Output the (x, y) coordinate of the center of the cell containing the given text.  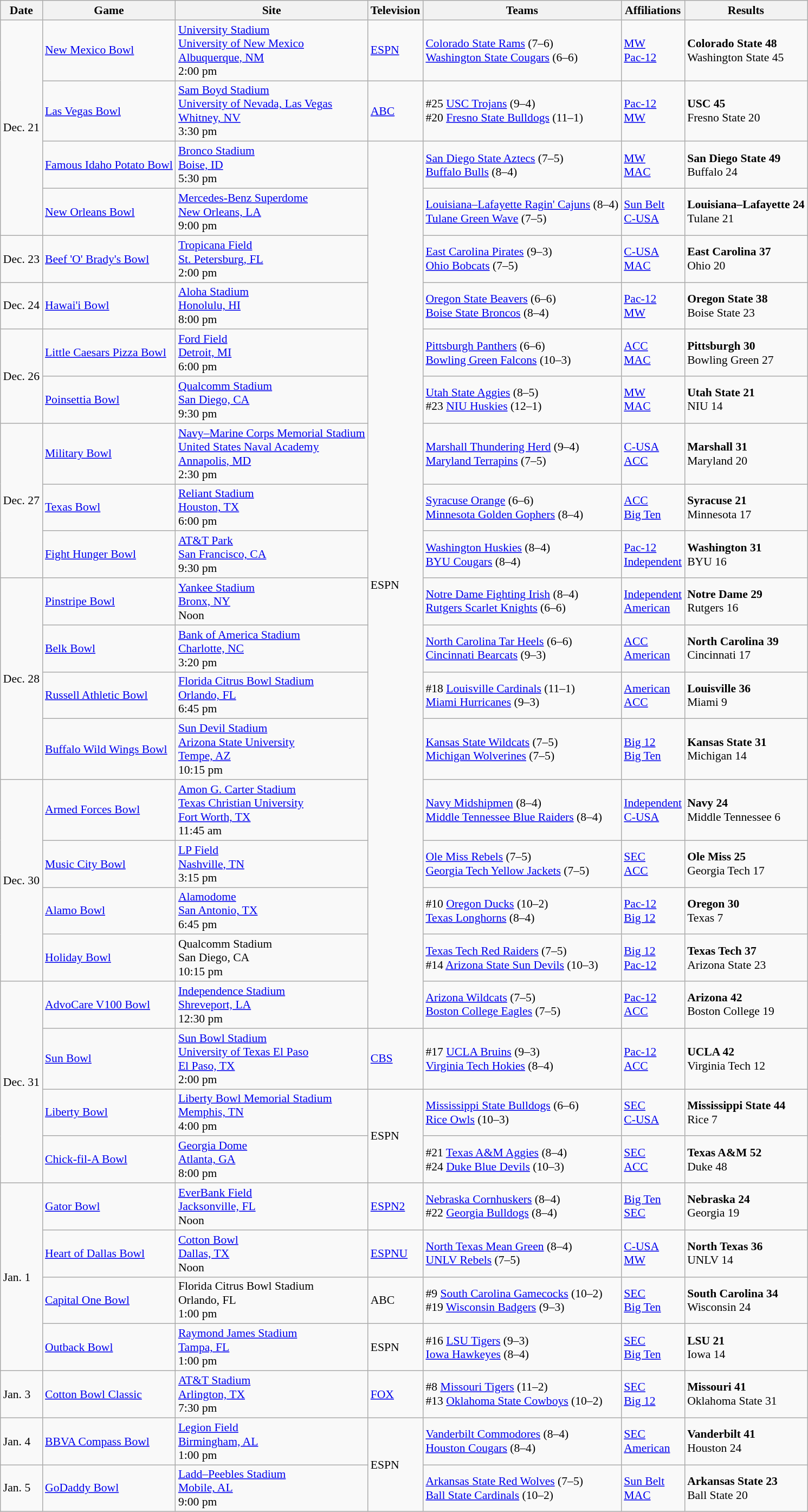
Pac-12Big 12 (652, 911)
Oregon 30Texas 7 (746, 911)
#10 Oregon Ducks (10–2)Texas Longhorns (8–4) (522, 911)
Washington Huskies (8–4)BYU Cougars (8–4) (522, 555)
San Diego State Aztecs (7–5)Buffalo Bulls (8–4) (522, 165)
Washington 31BYU 16 (746, 555)
Utah State 21NIU 14 (746, 400)
#8 Missouri Tigers (11–2)#13 Oklahoma State Cowboys (10–2) (522, 1394)
North Texas 36UNLV 14 (746, 1253)
University StadiumUniversity of New MexicoAlbuquerque, NM2:00 pm (272, 50)
Poinsettia Bowl (109, 400)
Dec. 30 (22, 880)
North Carolina Tar Heels (6–6)Cincinnati Bearcats (9–3) (522, 648)
Aloha StadiumHonolulu, HI8:00 pm (272, 306)
AT&T StadiumArlington, TX7:30 pm (272, 1394)
Dec. 26 (22, 376)
Buffalo Wild Wings Bowl (109, 749)
Colorado State Rams (7–6)Washington State Cougars (6–6) (522, 50)
Arkansas State Red Wolves (7–5)Ball State Cardinals (10–2) (522, 1489)
Reliant StadiumHouston, TX6:00 pm (272, 507)
Big TenSEC (652, 1207)
Marshall Thundering Herd (9–4)Maryland Terrapins (7–5) (522, 454)
Syracuse 21Minnesota 17 (746, 507)
Ole Miss Rebels (7–5)Georgia Tech Yellow Jackets (7–5) (522, 864)
Sam Boyd StadiumUniversity of Nevada, Las VegasWhitney, NV3:30 pm (272, 111)
Louisiana–Lafayette Ragin' Cajuns (8–4)Tulane Green Wave (7–5) (522, 213)
Sun Devil StadiumArizona State UniversityTempe, AZ10:15 pm (272, 749)
New Orleans Bowl (109, 213)
Belk Bowl (109, 648)
Notre Dame Fighting Irish (8–4)Rutgers Scarlet Knights (6–6) (522, 602)
Dec. 28 (22, 679)
Dec. 31 (22, 1082)
Utah State Aggies (8–5)#23 NIU Huskies (12–1) (522, 400)
Kansas State Wildcats (7–5)Michigan Wolverines (7–5) (522, 749)
Capital One Bowl (109, 1300)
Georgia DomeAtlanta, GA8:00 pm (272, 1160)
Bronco StadiumBoise, ID5:30 pm (272, 165)
#21 Texas A&M Aggies (8–4)#24 Duke Blue Devils (10–3) (522, 1160)
Affiliations (652, 10)
CBS (396, 1059)
Dec. 21 (22, 128)
North Carolina 39Cincinnati 17 (746, 648)
SECBig 12 (652, 1394)
Arizona Wildcats (7–5)Boston College Eagles (7–5) (522, 1005)
Pittsburgh 30Bowling Green 27 (746, 353)
Famous Idaho Potato Bowl (109, 165)
East Carolina 37Ohio 20 (746, 259)
IndependentC-USA (652, 810)
Texas A&M 52Duke 48 (746, 1160)
Qualcomm Stadium San Diego, CA 10:15 pm (272, 958)
Game (109, 10)
Armed Forces Bowl (109, 810)
Alamo Bowl (109, 911)
Florida Citrus Bowl StadiumOrlando, FL1:00 pm (272, 1300)
USC 45Fresno State 20 (746, 111)
Date (22, 10)
IndependentAmerican (652, 602)
Television (396, 10)
Russell Athletic Bowl (109, 695)
Texas Bowl (109, 507)
Qualcomm StadiumSan Diego, CA9:30 pm (272, 400)
Texas Tech 37Arizona State 23 (746, 958)
Vanderbilt Commodores (8–4)Houston Cougars (8–4) (522, 1441)
Colorado State 48Washington State 45 (746, 50)
Dec. 24 (22, 306)
Teams (522, 10)
Legion FieldBirmingham, AL1:00 pm (272, 1441)
Jan. 1 (22, 1277)
Dec. 27 (22, 501)
New Mexico Bowl (109, 50)
Syracuse Orange (6–6)Minnesota Golden Gophers (8–4) (522, 507)
Jan. 4 (22, 1441)
LSU 21Iowa 14 (746, 1348)
Navy–Marine Corps Memorial StadiumUnited States Naval AcademyAnnapolis, MD2:30 pm (272, 454)
Ladd–Peebles StadiumMobile, AL9:00 pm (272, 1489)
LP FieldNashville, TN3:15 pm (272, 864)
Vanderbilt 41Houston 24 (746, 1441)
Amon G. Carter StadiumTexas Christian UniversityFort Worth, TX11:45 am (272, 810)
Cotton Bowl Classic (109, 1394)
Arkansas State 23Ball State 20 (746, 1489)
AmericanACC (652, 695)
Gator Bowl (109, 1207)
Dec. 23 (22, 259)
Pinstripe Bowl (109, 602)
Oregon State 38Boise State 23 (746, 306)
Raymond James StadiumTampa, FL1:00 pm (272, 1348)
SECAmerican (652, 1441)
Big 12Pac-12 (652, 958)
Sun BeltMAC (652, 1489)
ACCBig Ten (652, 507)
Site (272, 10)
Navy Midshipmen (8–4)Middle Tennessee Blue Raiders (8–4) (522, 810)
Liberty Bowl (109, 1112)
Missouri 41Oklahoma State 31 (746, 1394)
Ole Miss 25Georgia Tech 17 (746, 864)
C-USAACC (652, 454)
Bank of America StadiumCharlotte, NC3:20 pm (272, 648)
#18 Louisville Cardinals (11–1) Miami Hurricanes (9–3) (522, 695)
Louisville 36Miami 9 (746, 695)
Oregon State Beavers (6–6) Boise State Broncos (8–4) (522, 306)
Hawai'i Bowl (109, 306)
ACCMAC (652, 353)
#16 LSU Tigers (9–3)Iowa Hawkeyes (8–4) (522, 1348)
ACCAmerican (652, 648)
Military Bowl (109, 454)
Big 12Big Ten (652, 749)
Nebraska 24Georgia 19 (746, 1207)
EverBank FieldJacksonville, FLNoon (272, 1207)
Jan. 3 (22, 1394)
Marshall 31Maryland 20 (746, 454)
Heart of Dallas Bowl (109, 1253)
AlamodomeSan Antonio, TX6:45 pm (272, 911)
Mercedes-Benz SuperdomeNew Orleans, LA9:00 pm (272, 213)
Mississippi State Bulldogs (6–6)Rice Owls (10–3) (522, 1112)
Little Caesars Pizza Bowl (109, 353)
BBVA Compass Bowl (109, 1441)
UCLA 42Virginia Tech 12 (746, 1059)
Las Vegas Bowl (109, 111)
San Diego State 49Buffalo 24 (746, 165)
Tropicana FieldSt. Petersburg, FL2:00 pm (272, 259)
ESPNU (396, 1253)
FOX (396, 1394)
Nebraska Cornhuskers (8–4)#22 Georgia Bulldogs (8–4) (522, 1207)
C-USAMAC (652, 259)
Mississippi State 44Rice 7 (746, 1112)
Notre Dame 29Rutgers 16 (746, 602)
Independence StadiumShreveport, LA12:30 pm (272, 1005)
Music City Bowl (109, 864)
Cotton BowlDallas, TXNoon (272, 1253)
Liberty Bowl Memorial StadiumMemphis, TN4:00 pm (272, 1112)
GoDaddy Bowl (109, 1489)
ESPN2 (396, 1207)
Florida Citrus Bowl StadiumOrlando, FL6:45 pm (272, 695)
Arizona 42Boston College 19 (746, 1005)
Yankee StadiumBronx, NYNoon (272, 602)
East Carolina Pirates (9–3)Ohio Bobcats (7–5) (522, 259)
Outback Bowl (109, 1348)
Beef 'O' Brady's Bowl (109, 259)
Ford FieldDetroit, MI6:00 pm (272, 353)
Sun BeltC-USA (652, 213)
Sun Bowl (109, 1059)
Fight Hunger Bowl (109, 555)
Navy 24Middle Tennessee 6 (746, 810)
Holiday Bowl (109, 958)
#17 UCLA Bruins (9–3)Virginia Tech Hokies (8–4) (522, 1059)
Sun Bowl StadiumUniversity of Texas El PasoEl Paso, TX2:00 pm (272, 1059)
#25 USC Trojans (9–4)#20 Fresno State Bulldogs (11–1) (522, 111)
#9 South Carolina Gamecocks (10–2)#19 Wisconsin Badgers (9–3) (522, 1300)
Jan. 5 (22, 1489)
Results (746, 10)
Pittsburgh Panthers (6–6)Bowling Green Falcons (10–3) (522, 353)
AdvoCare V100 Bowl (109, 1005)
MWPac-12 (652, 50)
SECC-USA (652, 1112)
Pac-12Independent (652, 555)
C-USAMW (652, 1253)
North Texas Mean Green (8–4)UNLV Rebels (7–5) (522, 1253)
South Carolina 34Wisconsin 24 (746, 1300)
Louisiana–Lafayette 24Tulane 21 (746, 213)
Chick-fil-A Bowl (109, 1160)
AT&T ParkSan Francisco, CA9:30 pm (272, 555)
Kansas State 31Michigan 14 (746, 749)
Texas Tech Red Raiders (7–5)#14 Arizona State Sun Devils (10–3) (522, 958)
